Find where the given text appears and provide that cell's center as (X, Y) coordinate. 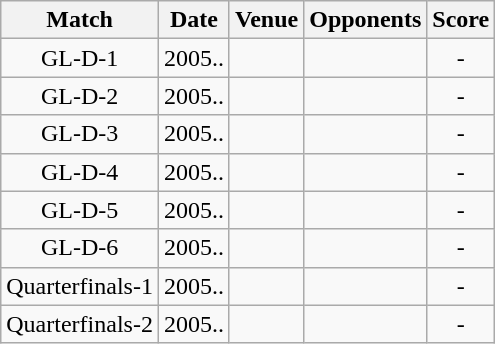
Opponents (366, 20)
GL-D-3 (80, 134)
GL-D-4 (80, 172)
GL-D-1 (80, 58)
GL-D-6 (80, 248)
Match (80, 20)
GL-D-5 (80, 210)
Quarterfinals-1 (80, 286)
Venue (266, 20)
GL-D-2 (80, 96)
Date (194, 20)
Quarterfinals-2 (80, 324)
Score (461, 20)
